Return [x, y] of the center of cell containing provided text 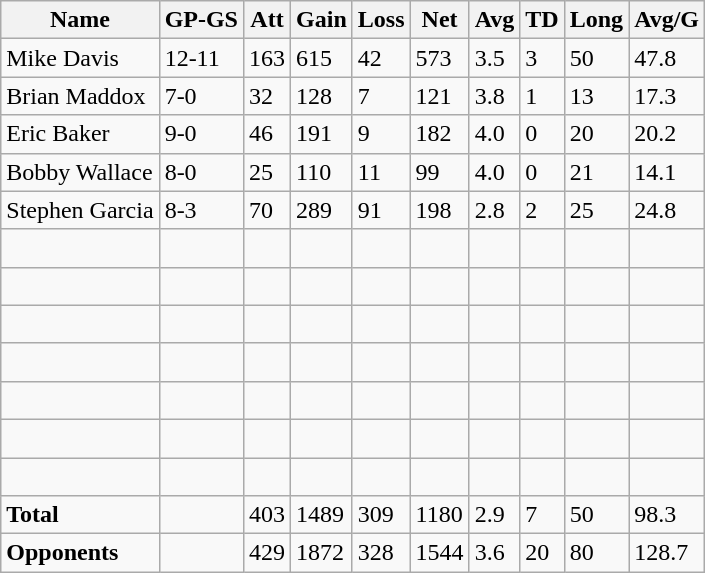
80 [596, 553]
403 [266, 515]
128 [322, 96]
1489 [322, 515]
Opponents [80, 553]
198 [440, 210]
24.8 [667, 210]
8-0 [201, 172]
1180 [440, 515]
21 [596, 172]
46 [266, 134]
Name [80, 20]
Avg/G [667, 20]
Avg [494, 20]
9-0 [201, 134]
Att [266, 20]
289 [322, 210]
98.3 [667, 515]
128.7 [667, 553]
309 [381, 515]
Long [596, 20]
9 [381, 134]
Total [80, 515]
Net [440, 20]
11 [381, 172]
182 [440, 134]
7-0 [201, 96]
13 [596, 96]
Gain [322, 20]
99 [440, 172]
42 [381, 58]
Loss [381, 20]
Brian Maddox [80, 96]
20.2 [667, 134]
32 [266, 96]
17.3 [667, 96]
1544 [440, 553]
14.1 [667, 172]
2.9 [494, 515]
TD [542, 20]
3.8 [494, 96]
2.8 [494, 210]
Mike Davis [80, 58]
573 [440, 58]
91 [381, 210]
163 [266, 58]
3.5 [494, 58]
47.8 [667, 58]
8-3 [201, 210]
3.6 [494, 553]
Stephen Garcia [80, 210]
70 [266, 210]
429 [266, 553]
12-11 [201, 58]
121 [440, 96]
Eric Baker [80, 134]
615 [322, 58]
191 [322, 134]
3 [542, 58]
GP-GS [201, 20]
Bobby Wallace [80, 172]
110 [322, 172]
2 [542, 210]
1 [542, 96]
328 [381, 553]
1872 [322, 553]
